Locate the cell with the specified text and output its [X, Y] center coordinate. 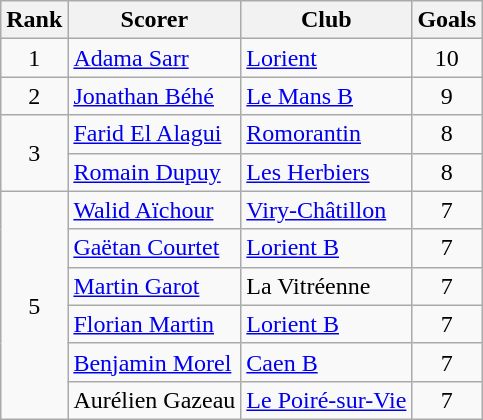
Le Poiré-sur-Vie [326, 400]
Caen B [326, 362]
Gaëtan Courtet [154, 248]
Florian Martin [154, 324]
Adama Sarr [154, 58]
10 [447, 58]
Le Mans B [326, 96]
Benjamin Morel [154, 362]
Walid Aïchour [154, 210]
Rank [34, 20]
9 [447, 96]
Goals [447, 20]
Aurélien Gazeau [154, 400]
Jonathan Béhé [154, 96]
La Vitréenne [326, 286]
Viry-Châtillon [326, 210]
5 [34, 305]
Les Herbiers [326, 172]
Romorantin [326, 134]
Scorer [154, 20]
1 [34, 58]
2 [34, 96]
Martin Garot [154, 286]
Romain Dupuy [154, 172]
Lorient [326, 58]
3 [34, 153]
Farid El Alagui [154, 134]
Club [326, 20]
